Determine the [x, y] coordinate at the center of the cell enclosing the given text.  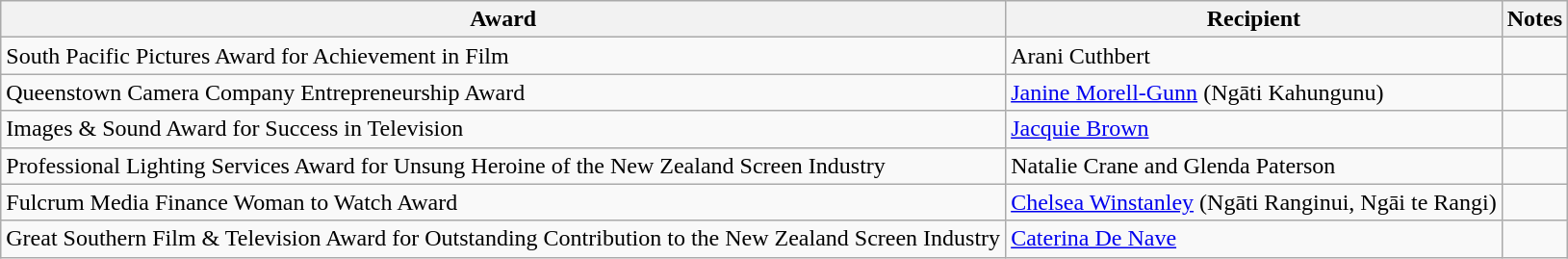
Recipient [1254, 19]
Images & Sound Award for Success in Television [503, 129]
South Pacific Pictures Award for Achievement in Film [503, 56]
Professional Lighting Services Award for Unsung Heroine of the New Zealand Screen Industry [503, 166]
Natalie Crane and Glenda Paterson [1254, 166]
Jacquie Brown [1254, 129]
Janine Morell-Gunn (Ngāti Kahungunu) [1254, 92]
Notes [1534, 19]
Great Southern Film & Television Award for Outstanding Contribution to the New Zealand Screen Industry [503, 239]
Queenstown Camera Company Entrepreneurship Award [503, 92]
Arani Cuthbert [1254, 56]
Chelsea Winstanley (Ngāti Ranginui, Ngāi te Rangi) [1254, 202]
Caterina De Nave [1254, 239]
Fulcrum Media Finance Woman to Watch Award [503, 202]
Award [503, 19]
